Identify which cell holds the provided text, then report its (x, y) central coordinate. 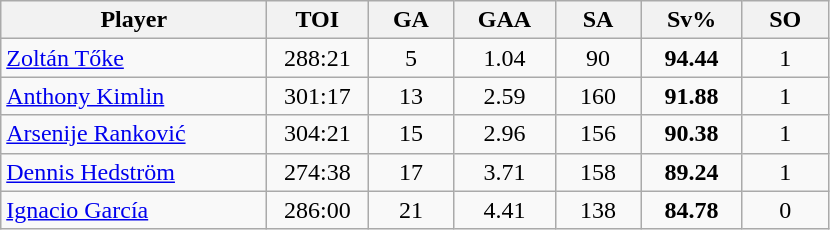
90.38 (692, 134)
Arsenije Ranković (134, 134)
Player (134, 20)
Dennis Hedström (134, 172)
84.78 (692, 210)
301:17 (318, 96)
21 (411, 210)
Zoltán Tőke (134, 58)
91.88 (692, 96)
Ignacio García (134, 210)
GAA (504, 20)
286:00 (318, 210)
TOI (318, 20)
2.59 (504, 96)
304:21 (318, 134)
3.71 (504, 172)
Sv% (692, 20)
13 (411, 96)
158 (598, 172)
1.04 (504, 58)
17 (411, 172)
274:38 (318, 172)
288:21 (318, 58)
90 (598, 58)
SA (598, 20)
2.96 (504, 134)
89.24 (692, 172)
4.41 (504, 210)
0 (785, 210)
15 (411, 134)
94.44 (692, 58)
GA (411, 20)
138 (598, 210)
5 (411, 58)
156 (598, 134)
SO (785, 20)
160 (598, 96)
Anthony Kimlin (134, 96)
